Scan for the cell matching the given text and deliver its [x, y] coordinate at center. 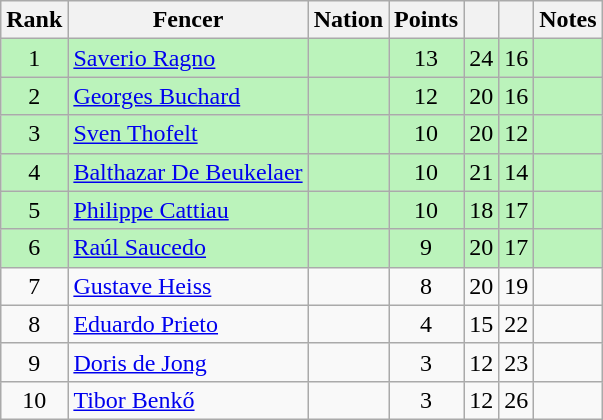
Points [426, 20]
26 [516, 400]
22 [516, 324]
6 [34, 248]
14 [516, 172]
Georges Buchard [188, 96]
21 [482, 172]
Saverio Ragno [188, 58]
13 [426, 58]
15 [482, 324]
7 [34, 286]
18 [482, 210]
5 [34, 210]
Notes [568, 20]
Sven Thofelt [188, 134]
Doris de Jong [188, 362]
Nation [348, 20]
Rank [34, 20]
Tibor Benkő [188, 400]
Gustave Heiss [188, 286]
Philippe Cattiau [188, 210]
24 [482, 58]
19 [516, 286]
2 [34, 96]
1 [34, 58]
Fencer [188, 20]
Eduardo Prieto [188, 324]
23 [516, 362]
Raúl Saucedo [188, 248]
Balthazar De Beukelaer [188, 172]
